Capture the cell that displays the provided text and extract its (x, y) central coordinate. 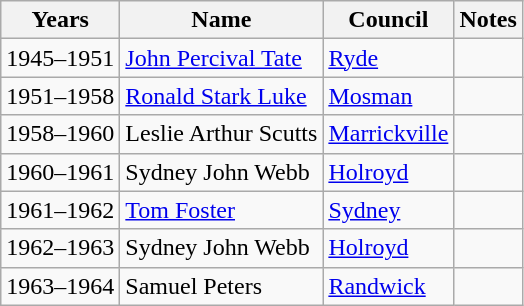
1962–1963 (60, 248)
Years (60, 20)
1961–1962 (60, 210)
1951–1958 (60, 96)
John Percival Tate (222, 58)
Sydney (388, 210)
Leslie Arthur Scutts (222, 134)
1960–1961 (60, 172)
Samuel Peters (222, 286)
Marrickville (388, 134)
Tom Foster (222, 210)
Ronald Stark Luke (222, 96)
1958–1960 (60, 134)
Mosman (388, 96)
Randwick (388, 286)
Name (222, 20)
1945–1951 (60, 58)
Ryde (388, 58)
Council (388, 20)
Notes (488, 20)
1963–1964 (60, 286)
